Determine the [X, Y] coordinate at the center of the cell enclosing the given text.  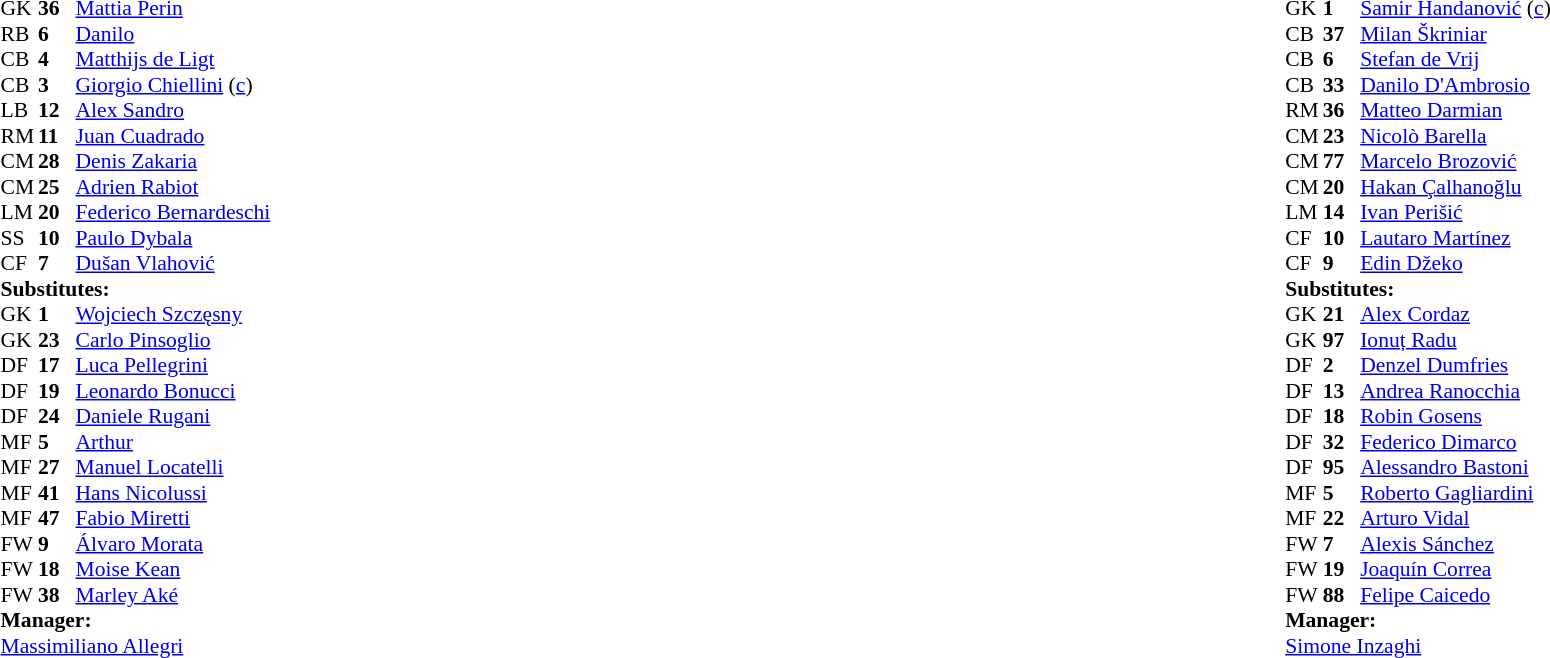
77 [1342, 161]
Carlo Pinsoglio [174, 340]
1 [57, 315]
22 [1342, 519]
21 [1342, 315]
Daniele Rugani [174, 417]
2 [1342, 365]
47 [57, 519]
Luca Pellegrini [174, 365]
13 [1342, 391]
Hans Nicolussi [174, 493]
28 [57, 161]
Paulo Dybala [174, 238]
Danilo [174, 34]
37 [1342, 34]
12 [57, 111]
Fabio Miretti [174, 519]
Adrien Rabiot [174, 187]
Dušan Vlahović [174, 263]
Leonardo Bonucci [174, 391]
Manager: [135, 621]
Wojciech Szczęsny [174, 315]
Matthijs de Ligt [174, 59]
Substitutes: [135, 289]
97 [1342, 340]
41 [57, 493]
17 [57, 365]
RB [19, 34]
14 [1342, 213]
33 [1342, 85]
Moise Kean [174, 569]
Manuel Locatelli [174, 467]
Alex Sandro [174, 111]
11 [57, 136]
Juan Cuadrado [174, 136]
Marley Aké [174, 595]
25 [57, 187]
38 [57, 595]
24 [57, 417]
LB [19, 111]
Federico Bernardeschi [174, 213]
88 [1342, 595]
Giorgio Chiellini (c) [174, 85]
4 [57, 59]
Álvaro Morata [174, 544]
27 [57, 467]
95 [1342, 467]
36 [1342, 111]
Denis Zakaria [174, 161]
3 [57, 85]
SS [19, 238]
32 [1342, 442]
Arthur [174, 442]
